Scan for the cell matching the given text and deliver its (X, Y) coordinate at center. 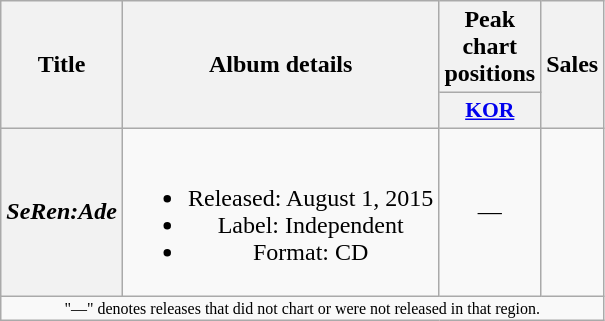
Album details (280, 65)
Sales (572, 65)
"—" denotes releases that did not chart or were not released in that region. (302, 308)
— (490, 212)
Released: August 1, 2015Label: IndependentFormat: CD (280, 212)
SeRen:Ade (62, 212)
KOR (490, 111)
Peak chart positions (490, 47)
Title (62, 65)
